Capture the cell that displays the provided text and extract its (X, Y) central coordinate. 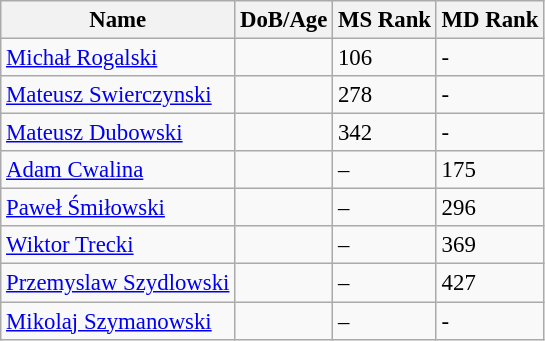
Adam Cwalina (118, 170)
Wiktor Trecki (118, 245)
DoB/Age (284, 20)
Przemyslaw Szydlowski (118, 283)
MD Rank (490, 20)
MS Rank (385, 20)
Mateusz Dubowski (118, 133)
342 (385, 133)
175 (490, 170)
Mateusz Swierczynski (118, 95)
Paweł Śmiłowski (118, 208)
278 (385, 95)
Name (118, 20)
427 (490, 283)
296 (490, 208)
Michał Rogalski (118, 58)
Mikolaj Szymanowski (118, 321)
369 (490, 245)
106 (385, 58)
